Identify which cell holds the provided text, then report its (X, Y) central coordinate. 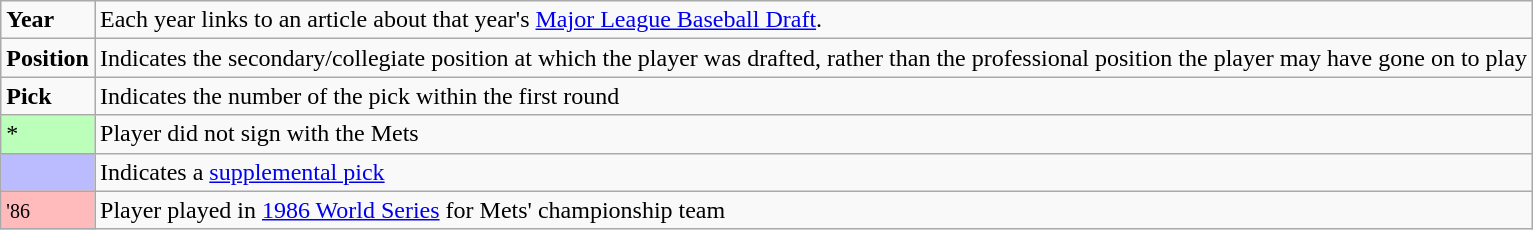
'86 (48, 210)
Player did not sign with the Mets (813, 134)
Player played in 1986 World Series for Mets' championship team (813, 210)
Each year links to an article about that year's Major League Baseball Draft. (813, 20)
Position (48, 58)
Year (48, 20)
Pick (48, 96)
Indicates the number of the pick within the first round (813, 96)
* (48, 134)
Indicates a supplemental pick (813, 172)
